Search for the cell housing the specified text and yield its [X, Y] center coordinate. 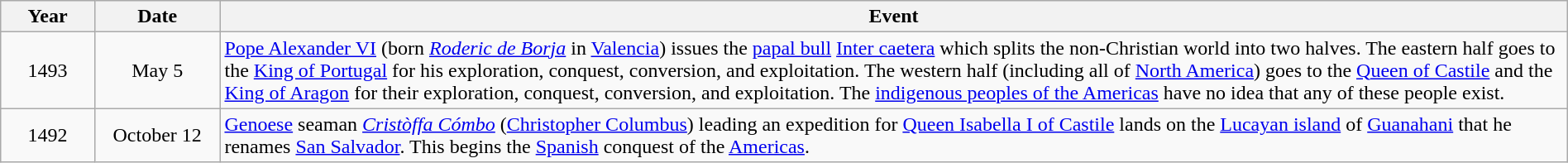
Year [48, 17]
May 5 [157, 70]
1492 [48, 136]
1493 [48, 70]
Date [157, 17]
October 12 [157, 136]
Event [893, 17]
